Output the (X, Y) coordinate of the center of the cell containing the given text.  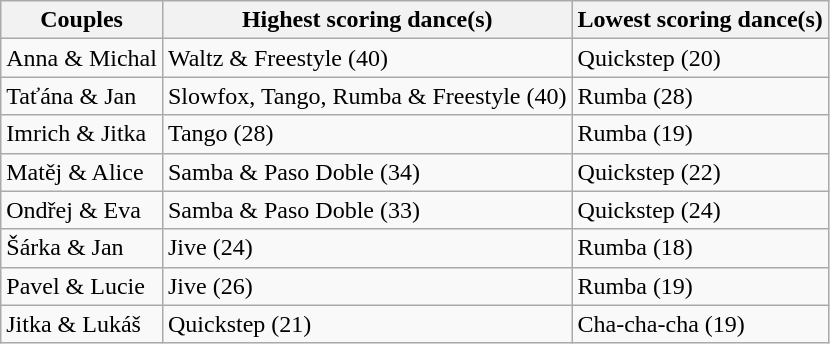
Cha-cha-cha (19) (700, 324)
Waltz & Freestyle (40) (367, 58)
Jive (26) (367, 286)
Taťána & Jan (82, 96)
Samba & Paso Doble (33) (367, 210)
Quickstep (24) (700, 210)
Couples (82, 20)
Matěj & Alice (82, 172)
Rumba (18) (700, 248)
Quickstep (21) (367, 324)
Slowfox, Tango, Rumba & Freestyle (40) (367, 96)
Pavel & Lucie (82, 286)
Highest scoring dance(s) (367, 20)
Anna & Michal (82, 58)
Samba & Paso Doble (34) (367, 172)
Quickstep (20) (700, 58)
Rumba (28) (700, 96)
Tango (28) (367, 134)
Jive (24) (367, 248)
Lowest scoring dance(s) (700, 20)
Imrich & Jitka (82, 134)
Quickstep (22) (700, 172)
Jitka & Lukáš (82, 324)
Šárka & Jan (82, 248)
Ondřej & Eva (82, 210)
